Detect which cell encompasses the target text, then output its [x, y] center coordinate. 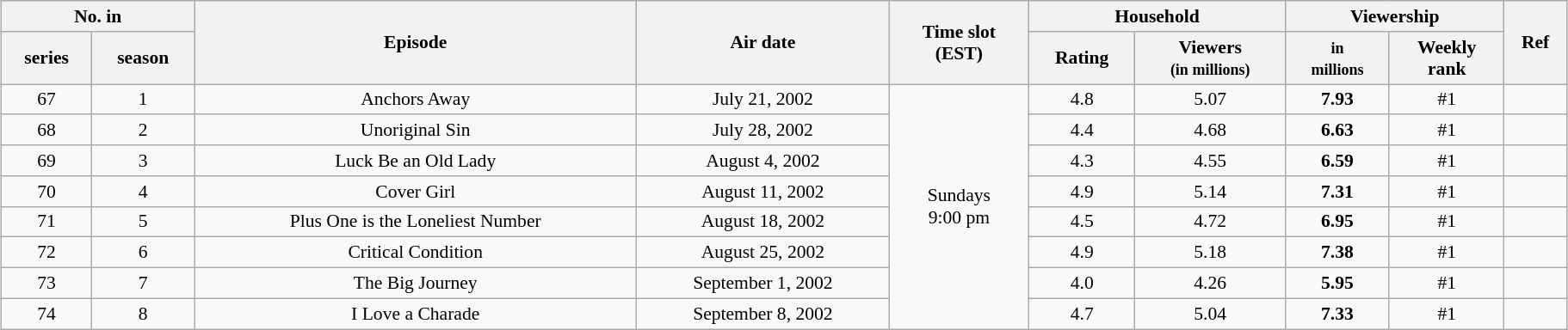
Cover Girl [416, 192]
July 28, 2002 [763, 131]
7.31 [1337, 192]
Weeklyrank [1447, 58]
6.59 [1337, 161]
7.93 [1337, 100]
series [46, 58]
Episode [416, 43]
4.3 [1083, 161]
4.72 [1210, 222]
Time slot(EST) [959, 43]
August 4, 2002 [763, 161]
70 [46, 192]
67 [46, 100]
August 18, 2002 [763, 222]
71 [46, 222]
Household [1157, 16]
4.0 [1083, 284]
7.33 [1337, 314]
5.14 [1210, 192]
8 [143, 314]
4.4 [1083, 131]
6.95 [1337, 222]
7.38 [1337, 253]
5 [143, 222]
Ref [1535, 43]
July 21, 2002 [763, 100]
68 [46, 131]
72 [46, 253]
6.63 [1337, 131]
4.68 [1210, 131]
September 8, 2002 [763, 314]
Plus One is the Loneliest Number [416, 222]
4.8 [1083, 100]
5.04 [1210, 314]
4 [143, 192]
Rating [1083, 58]
5.95 [1337, 284]
3 [143, 161]
Unoriginal Sin [416, 131]
1 [143, 100]
I Love a Charade [416, 314]
4.5 [1083, 222]
Anchors Away [416, 100]
6 [143, 253]
Viewers(in millions) [1210, 58]
No. in [98, 16]
Viewership [1394, 16]
5.18 [1210, 253]
73 [46, 284]
4.7 [1083, 314]
Air date [763, 43]
Sundays 9:00 pm [959, 206]
inmillions [1337, 58]
5.07 [1210, 100]
4.26 [1210, 284]
4.55 [1210, 161]
The Big Journey [416, 284]
74 [46, 314]
August 25, 2002 [763, 253]
2 [143, 131]
season [143, 58]
7 [143, 284]
August 11, 2002 [763, 192]
69 [46, 161]
September 1, 2002 [763, 284]
Luck Be an Old Lady [416, 161]
Critical Condition [416, 253]
